Identify which cell holds the provided text, then report its (x, y) central coordinate. 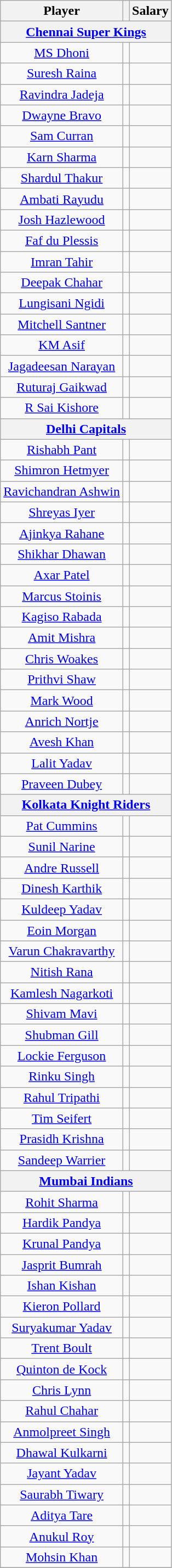
Kamlesh Nagarkoti (62, 993)
Amit Mishra (62, 638)
Sam Curran (62, 136)
Kuldeep Yadav (62, 909)
Mark Wood (62, 701)
R Sai Kishore (62, 408)
Faf du Plessis (62, 240)
Dhawal Kulkarni (62, 1453)
Varun Chakravarthy (62, 951)
Kagiso Rabada (62, 617)
Chris Woakes (62, 659)
Nitish Rana (62, 972)
Shimron Hetmyer (62, 471)
Chris Lynn (62, 1390)
Mumbai Indians (86, 1181)
Krunal Pandya (62, 1244)
Shardul Thakur (62, 178)
Dinesh Karthik (62, 888)
Karn Sharma (62, 157)
Rohit Sharma (62, 1202)
Anukul Roy (62, 1536)
Ravindra Jadeja (62, 94)
Marcus Stoinis (62, 596)
Kieron Pollard (62, 1307)
Josh Hazlewood (62, 220)
Rahul Tripathi (62, 1097)
Jagadeesan Narayan (62, 366)
Dwayne Bravo (62, 115)
Shikhar Dhawan (62, 554)
KM Asif (62, 345)
Praveen Dubey (62, 784)
Kolkata Knight Riders (86, 805)
Suresh Raina (62, 74)
Trent Boult (62, 1348)
Jayant Yadav (62, 1474)
Prithvi Shaw (62, 680)
Player (62, 11)
Pat Cummins (62, 826)
Avesh Khan (62, 742)
Jasprit Bumrah (62, 1264)
Shubman Gill (62, 1035)
Rinku Singh (62, 1077)
Suryakumar Yadav (62, 1328)
Shivam Mavi (62, 1014)
Anmolpreet Singh (62, 1432)
Hardik Pandya (62, 1223)
Ruturaj Gaikwad (62, 387)
Tim Seifert (62, 1118)
Ravichandran Ashwin (62, 491)
Delhi Capitals (86, 429)
Mohsin Khan (62, 1557)
Rahul Chahar (62, 1411)
Prasidh Krishna (62, 1139)
Salary (151, 11)
Chennai Super Kings (86, 32)
Lockie Ferguson (62, 1056)
Sandeep Warrier (62, 1160)
MS Dhoni (62, 53)
Mitchell Santner (62, 324)
Ajinkya Rahane (62, 533)
Quinton de Kock (62, 1369)
Aditya Tare (62, 1515)
Eoin Morgan (62, 931)
Imran Tahir (62, 262)
Andre Russell (62, 867)
Ambati Rayudu (62, 199)
Rishabh Pant (62, 450)
Saurabh Tiwary (62, 1494)
Ishan Kishan (62, 1286)
Lungisani Ngidi (62, 304)
Deepak Chahar (62, 283)
Lalit Yadav (62, 763)
Anrich Nortje (62, 721)
Shreyas Iyer (62, 512)
Sunil Narine (62, 847)
Axar Patel (62, 575)
